Return the [X, Y] coordinate for the center point of the cell that contains the specified text.  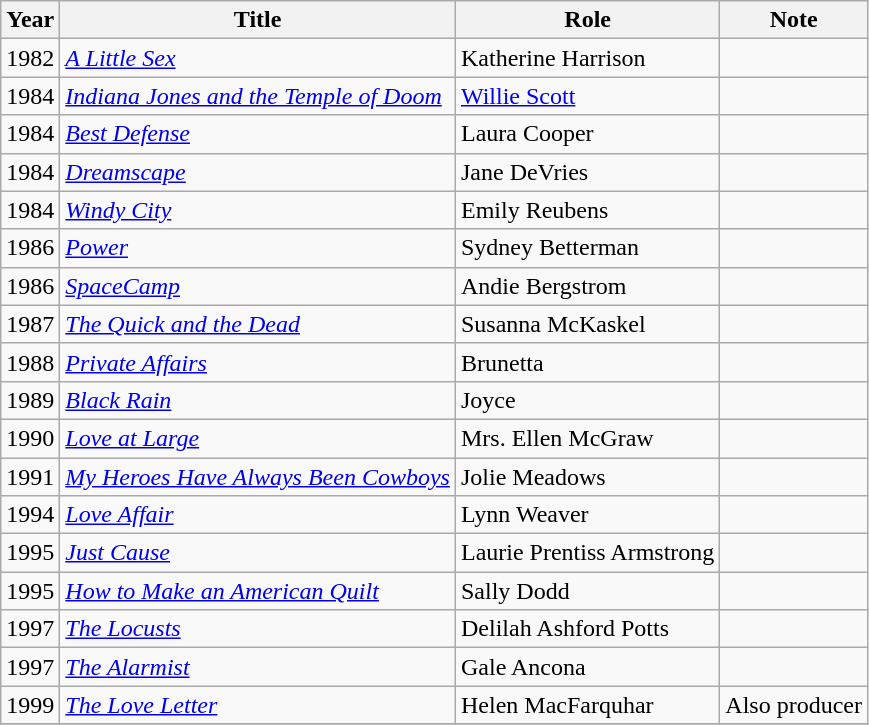
Gale Ancona [587, 667]
Private Affairs [258, 362]
Brunetta [587, 362]
Best Defense [258, 134]
My Heroes Have Always Been Cowboys [258, 477]
Lynn Weaver [587, 515]
A Little Sex [258, 58]
Title [258, 20]
Role [587, 20]
The Locusts [258, 629]
Also producer [794, 705]
The Love Letter [258, 705]
Love Affair [258, 515]
Joyce [587, 400]
Sally Dodd [587, 591]
Year [30, 20]
Willie Scott [587, 96]
1990 [30, 438]
Just Cause [258, 553]
Note [794, 20]
The Alarmist [258, 667]
1994 [30, 515]
Dreamscape [258, 172]
Helen MacFarquhar [587, 705]
Jolie Meadows [587, 477]
Laura Cooper [587, 134]
Delilah Ashford Potts [587, 629]
Emily Reubens [587, 210]
SpaceCamp [258, 286]
Laurie Prentiss Armstrong [587, 553]
Susanna McKaskel [587, 324]
Mrs. Ellen McGraw [587, 438]
Black Rain [258, 400]
1989 [30, 400]
1987 [30, 324]
Sydney Betterman [587, 248]
Indiana Jones and the Temple of Doom [258, 96]
Andie Bergstrom [587, 286]
How to Make an American Quilt [258, 591]
Katherine Harrison [587, 58]
Jane DeVries [587, 172]
1991 [30, 477]
1982 [30, 58]
1988 [30, 362]
Power [258, 248]
Windy City [258, 210]
Love at Large [258, 438]
The Quick and the Dead [258, 324]
1999 [30, 705]
